Capture the cell that displays the provided text and extract its [x, y] central coordinate. 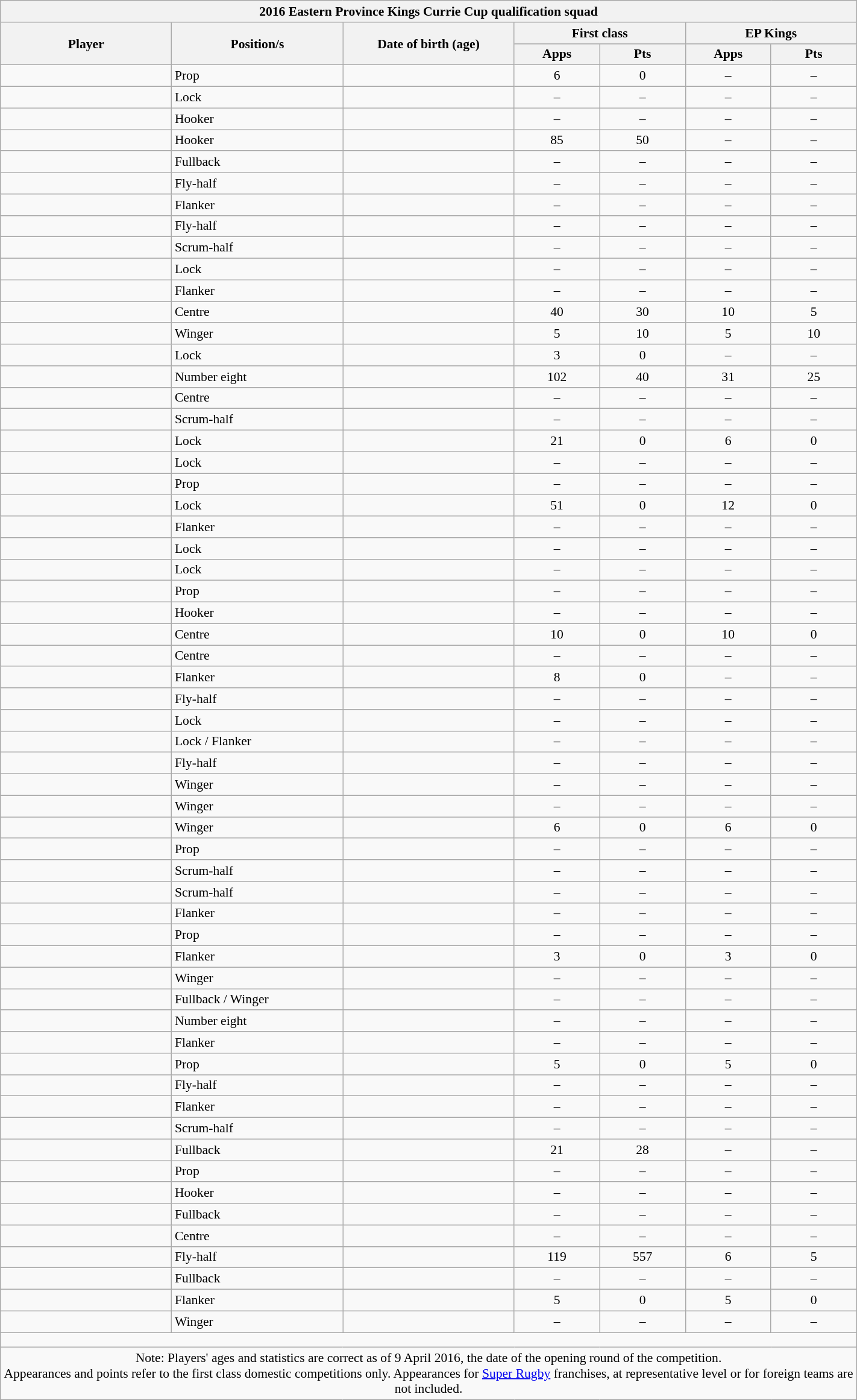
First class [600, 33]
28 [642, 1150]
EP Kings [771, 33]
85 [557, 140]
51 [557, 506]
8 [557, 678]
Date of birth (age) [429, 43]
Fullback / Winger [257, 1000]
Lock / Flanker [257, 742]
25 [814, 377]
12 [728, 506]
2016 Eastern Province Kings Currie Cup qualification squad [429, 11]
119 [557, 1257]
Position/s [257, 43]
557 [642, 1257]
30 [642, 312]
102 [557, 377]
Player [86, 43]
31 [728, 377]
50 [642, 140]
